From the cell containing the given text, extract its center point as (x, y) coordinate. 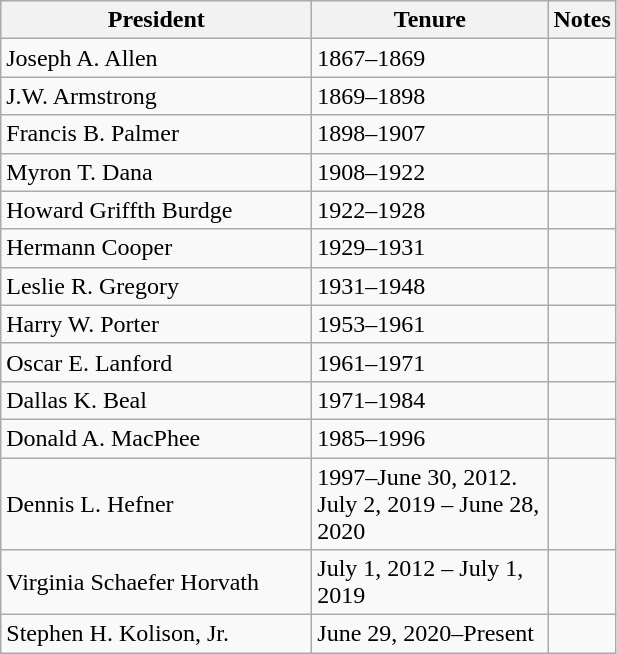
1931–1948 (430, 286)
1929–1931 (430, 248)
Dallas K. Beal (156, 400)
July 1, 2012 – July 1, 2019 (430, 582)
Myron T. Dana (156, 172)
1898–1907 (430, 134)
Leslie R. Gregory (156, 286)
Hermann Cooper (156, 248)
Joseph A. Allen (156, 58)
Virginia Schaefer Horvath (156, 582)
Dennis L. Hefner (156, 504)
Francis B. Palmer (156, 134)
Harry W. Porter (156, 324)
1961–1971 (430, 362)
Stephen H. Kolison, Jr. (156, 634)
Tenure (430, 20)
Howard Griffth Burdge (156, 210)
1922–1928 (430, 210)
Notes (582, 20)
1985–1996 (430, 438)
1867–1869 (430, 58)
J.W. Armstrong (156, 96)
Oscar E. Lanford (156, 362)
1997–June 30, 2012. July 2, 2019 – June 28, 2020 (430, 504)
Donald A. MacPhee (156, 438)
1971–1984 (430, 400)
President (156, 20)
1908–1922 (430, 172)
June 29, 2020–Present (430, 634)
1869–1898 (430, 96)
1953–1961 (430, 324)
